Return (x, y) of the center of cell containing provided text 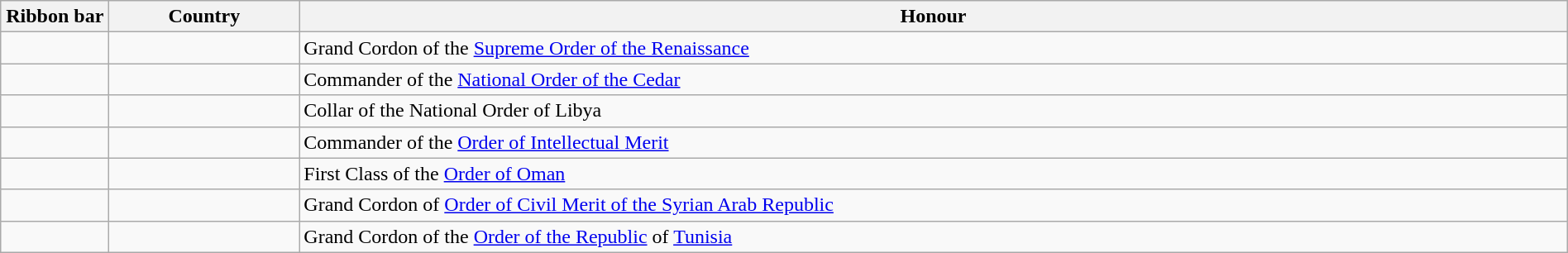
Honour (933, 17)
Collar of the National Order of Libya (933, 111)
Commander of the Order of Intellectual Merit (933, 142)
Country (204, 17)
Ribbon bar (55, 17)
First Class of the Order of Oman (933, 174)
Grand Cordon of the Supreme Order of the Renaissance (933, 48)
Commander of the National Order of the Cedar (933, 79)
Grand Cordon of Order of Civil Merit of the Syrian Arab Republic (933, 205)
Grand Cordon of the Order of the Republic of Tunisia (933, 236)
